Return the (X, Y) coordinate for the center point of the cell that contains the specified text.  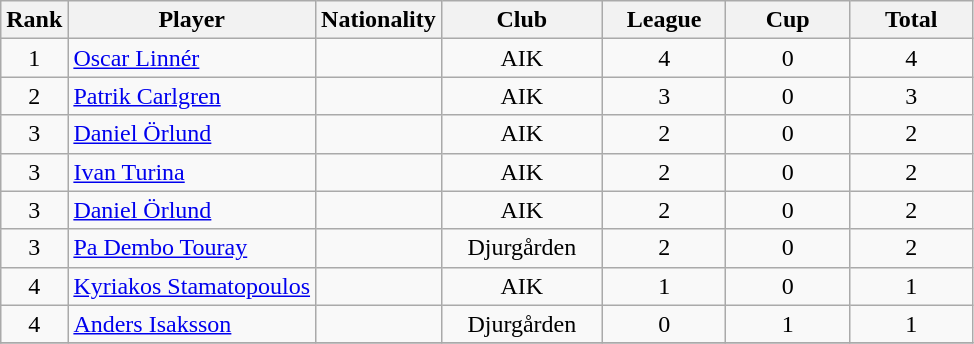
Total (911, 20)
Anders Isaksson (192, 324)
Oscar Linnér (192, 58)
Cup (788, 20)
Ivan Turina (192, 172)
Patrik Carlgren (192, 96)
Nationality (379, 20)
Kyriakos Stamatopoulos (192, 286)
League (664, 20)
Rank (34, 20)
Player (192, 20)
Pa Dembo Touray (192, 248)
Club (522, 20)
